Detect which cell encompasses the target text, then output its (X, Y) center coordinate. 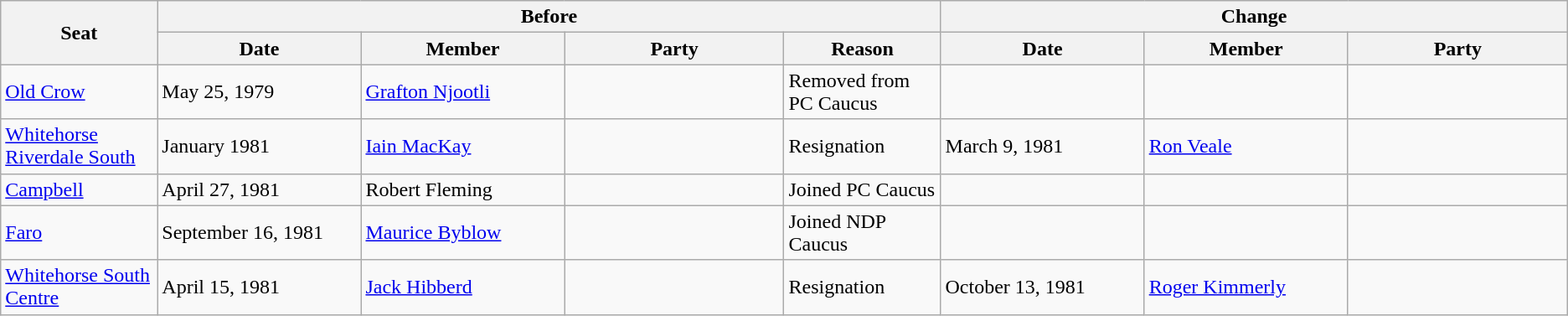
September 16, 1981 (260, 233)
Robert Fleming (462, 189)
Old Crow (79, 92)
April 27, 1981 (260, 189)
Joined PC Caucus (863, 189)
Removed from PC Caucus (863, 92)
May 25, 1979 (260, 92)
Reason (863, 49)
Campbell (79, 189)
October 13, 1981 (1042, 287)
March 9, 1981 (1042, 146)
Change (1254, 17)
Whitehorse Riverdale South (79, 146)
Roger Kimmerly (1246, 287)
Ron Veale (1246, 146)
Grafton Njootli (462, 92)
January 1981 (260, 146)
Iain MacKay (462, 146)
Before (549, 17)
Whitehorse South Centre (79, 287)
Maurice Byblow (462, 233)
Jack Hibberd (462, 287)
Seat (79, 33)
Joined NDP Caucus (863, 233)
April 15, 1981 (260, 287)
Faro (79, 233)
